Capture the cell that displays the provided text and extract its [x, y] central coordinate. 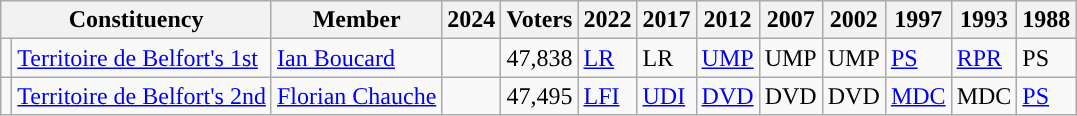
Territoire de Belfort's 1st [142, 58]
2012 [728, 20]
RPR [984, 58]
UDI [666, 96]
Constituency [136, 20]
LFI [608, 96]
2022 [608, 20]
Member [356, 20]
1997 [918, 20]
1993 [984, 20]
2002 [854, 20]
Territoire de Belfort's 2nd [142, 96]
Ian Boucard [356, 58]
2017 [666, 20]
Voters [540, 20]
1988 [1046, 20]
2007 [790, 20]
47,495 [540, 96]
Florian Chauche [356, 96]
2024 [472, 20]
47,838 [540, 58]
